Search for the cell housing the specified text and yield its [X, Y] center coordinate. 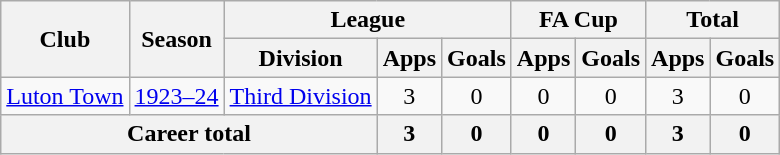
Career total [189, 134]
Third Division [300, 96]
Luton Town [65, 96]
FA Cup [578, 20]
Division [300, 58]
1923–24 [176, 96]
League [368, 20]
Total [713, 20]
Club [65, 39]
Season [176, 39]
